Scan for the cell matching the given text and deliver its [X, Y] coordinate at center. 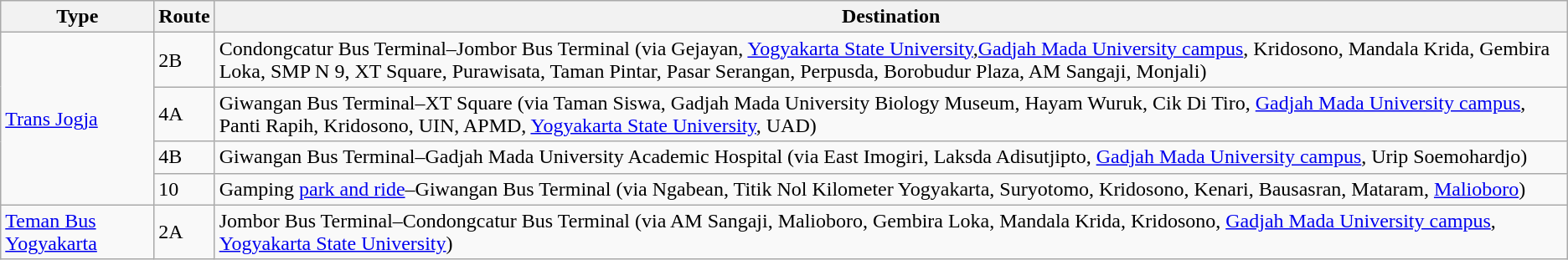
Destination [891, 17]
2B [184, 60]
Trans Jogja [77, 119]
Route [184, 17]
Teman Bus Yogyakarta [77, 232]
2A [184, 232]
10 [184, 189]
4B [184, 157]
4A [184, 114]
Type [77, 17]
